Scan for the cell matching the given text and deliver its (X, Y) coordinate at center. 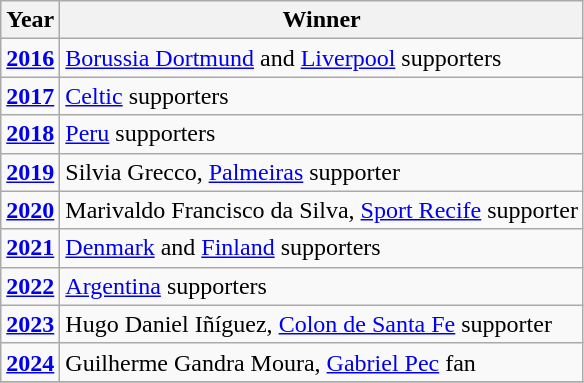
2019 (30, 172)
2020 (30, 210)
2018 (30, 134)
Borussia Dortmund and Liverpool supporters (322, 58)
Winner (322, 20)
2016 (30, 58)
Hugo Daniel Iñíguez, Colon de Santa Fe supporter (322, 324)
Peru supporters (322, 134)
Denmark and Finland supporters (322, 248)
2021 (30, 248)
2017 (30, 96)
Year (30, 20)
Silvia Grecco, Palmeiras supporter (322, 172)
Argentina supporters (322, 286)
2022 (30, 286)
Guilherme Gandra Moura, Gabriel Pec fan (322, 362)
2024 (30, 362)
Celtic supporters (322, 96)
Marivaldo Francisco da Silva, Sport Recife supporter (322, 210)
2023 (30, 324)
